Extract the [X, Y] coordinate from the center of the cell holding the provided text.  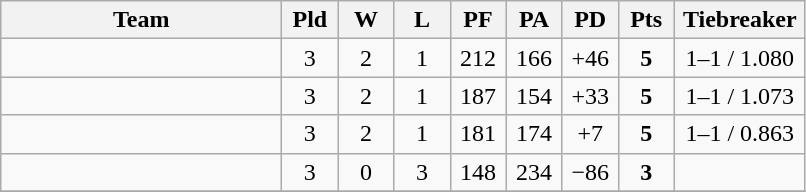
+7 [590, 134]
234 [534, 172]
Team [142, 20]
PF [478, 20]
L [422, 20]
0 [366, 172]
174 [534, 134]
Tiebreaker [740, 20]
Pts [646, 20]
+46 [590, 58]
1–1 / 1.080 [740, 58]
W [366, 20]
PD [590, 20]
−86 [590, 172]
181 [478, 134]
Pld [310, 20]
1–1 / 0.863 [740, 134]
187 [478, 96]
1–1 / 1.073 [740, 96]
148 [478, 172]
212 [478, 58]
+33 [590, 96]
154 [534, 96]
PA [534, 20]
166 [534, 58]
